Extract the (X, Y) coordinate from the center of the cell holding the provided text.  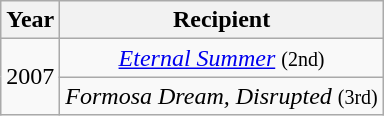
Recipient (222, 20)
Year (30, 20)
Eternal Summer (2nd) (222, 58)
2007 (30, 77)
Formosa Dream, Disrupted (3rd) (222, 96)
